Return the [x, y] coordinate for the center point of the cell that contains the specified text.  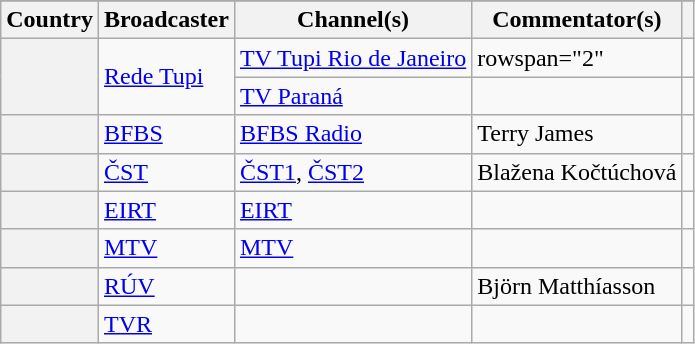
RÚV [166, 286]
ČST [166, 172]
ČST1, ČST2 [352, 172]
TVR [166, 324]
Björn Matthíasson [577, 286]
Blažena Kočtúchová [577, 172]
Country [50, 20]
Channel(s) [352, 20]
TV Tupi Rio de Janeiro [352, 58]
TV Paraná [352, 96]
Commentator(s) [577, 20]
Terry James [577, 134]
Broadcaster [166, 20]
Rede Tupi [166, 77]
BFBS [166, 134]
BFBS Radio [352, 134]
rowspan="2" [577, 58]
